Detect which cell encompasses the target text, then output its [x, y] center coordinate. 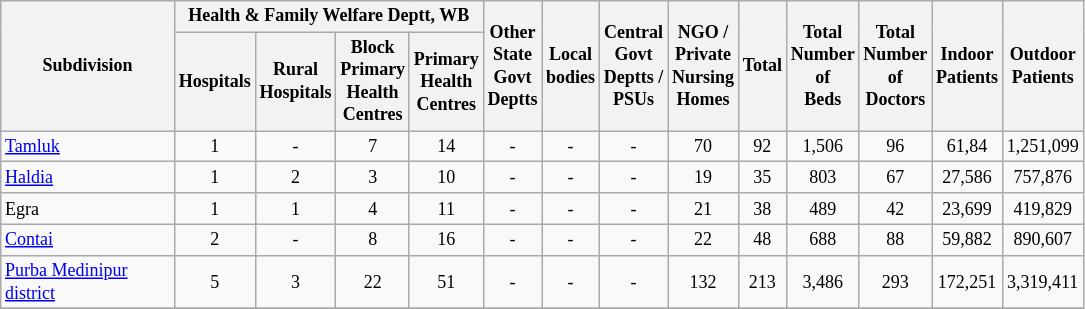
Tamluk [88, 146]
23,699 [968, 208]
67 [896, 178]
96 [896, 146]
NGO /PrivateNursingHomes [704, 66]
27,586 [968, 178]
Total [762, 66]
PrimaryHealthCentres [446, 82]
Purba Medinipur district [88, 282]
4 [373, 208]
3,319,411 [1042, 282]
48 [762, 240]
132 [704, 282]
Contai [88, 240]
1,506 [822, 146]
42 [896, 208]
38 [762, 208]
293 [896, 282]
10 [446, 178]
172,251 [968, 282]
890,607 [1042, 240]
489 [822, 208]
419,829 [1042, 208]
213 [762, 282]
5 [214, 282]
59,882 [968, 240]
19 [704, 178]
Subdivision [88, 66]
35 [762, 178]
88 [896, 240]
Egra [88, 208]
Localbodies [571, 66]
61,84 [968, 146]
RuralHospitals [296, 82]
BlockPrimaryHealthCentres [373, 82]
7 [373, 146]
8 [373, 240]
TotalNumberofBeds [822, 66]
803 [822, 178]
Hospitals [214, 82]
Haldia [88, 178]
1,251,099 [1042, 146]
11 [446, 208]
70 [704, 146]
CentralGovtDeptts /PSUs [633, 66]
Health & Family Welfare Deptt, WB [328, 16]
3,486 [822, 282]
14 [446, 146]
OtherStateGovtDeptts [512, 66]
IndoorPatients [968, 66]
51 [446, 282]
757,876 [1042, 178]
16 [446, 240]
21 [704, 208]
OutdoorPatients [1042, 66]
92 [762, 146]
688 [822, 240]
TotalNumberofDoctors [896, 66]
